For the text-containing cell, return its midpoint in [x, y] coordinate format. 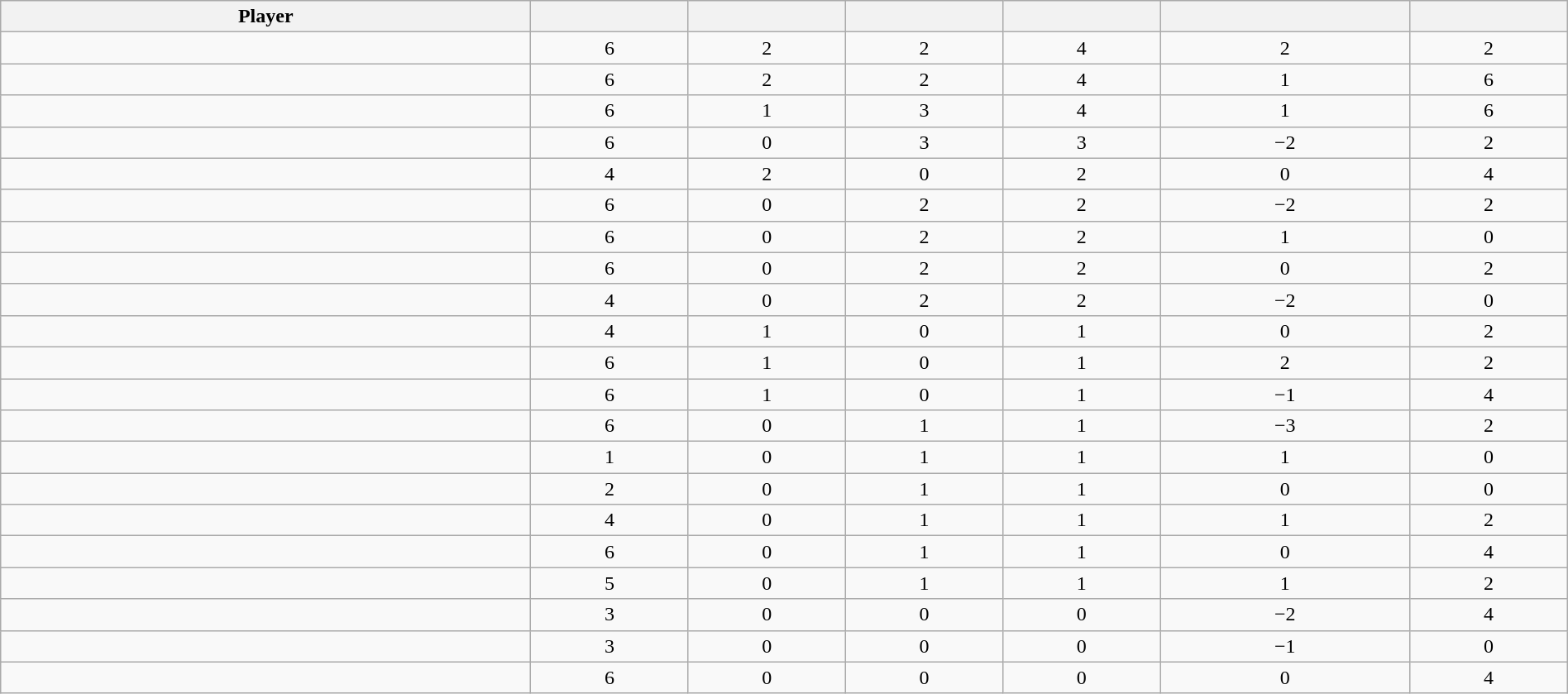
Player [266, 17]
5 [610, 583]
−3 [1285, 426]
